Scan for the cell matching the given text and deliver its [X, Y] coordinate at center. 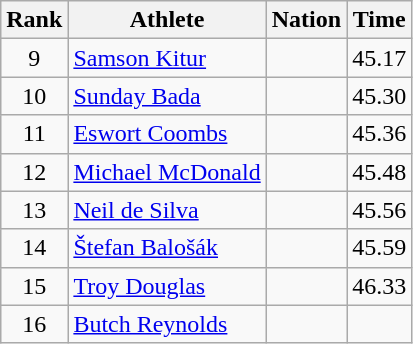
Nation [306, 20]
46.33 [380, 286]
12 [34, 172]
Eswort Coombs [167, 134]
15 [34, 286]
Samson Kitur [167, 58]
9 [34, 58]
Michael McDonald [167, 172]
Rank [34, 20]
Time [380, 20]
13 [34, 210]
10 [34, 96]
45.30 [380, 96]
Sunday Bada [167, 96]
45.59 [380, 248]
45.56 [380, 210]
11 [34, 134]
Butch Reynolds [167, 324]
Athlete [167, 20]
14 [34, 248]
Neil de Silva [167, 210]
16 [34, 324]
Štefan Balošák [167, 248]
45.48 [380, 172]
45.36 [380, 134]
45.17 [380, 58]
Troy Douglas [167, 286]
